Search for the cell housing the specified text and yield its (X, Y) center coordinate. 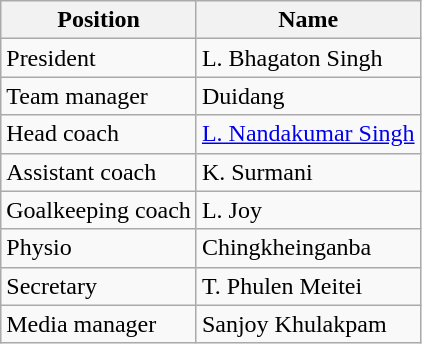
Media manager (99, 324)
Sanjoy Khulakpam (308, 324)
Team manager (99, 96)
Head coach (99, 134)
Physio (99, 248)
President (99, 58)
Goalkeeping coach (99, 210)
L. Nandakumar Singh (308, 134)
Chingkheinganba (308, 248)
L. Joy (308, 210)
Assistant coach (99, 172)
Secretary (99, 286)
T. Phulen Meitei (308, 286)
L. Bhagaton Singh (308, 58)
K. Surmani (308, 172)
Duidang (308, 96)
Position (99, 20)
Name (308, 20)
